Provide the (X, Y) coordinate of the cell's center where the given text is located.  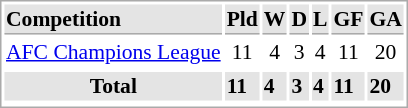
GF (348, 19)
GA (386, 19)
Pld (242, 19)
W (274, 19)
AFC Champions League (113, 52)
Competition (113, 19)
L (320, 19)
D (300, 19)
Total (113, 86)
